From the cell containing the given text, extract its center point as (X, Y) coordinate. 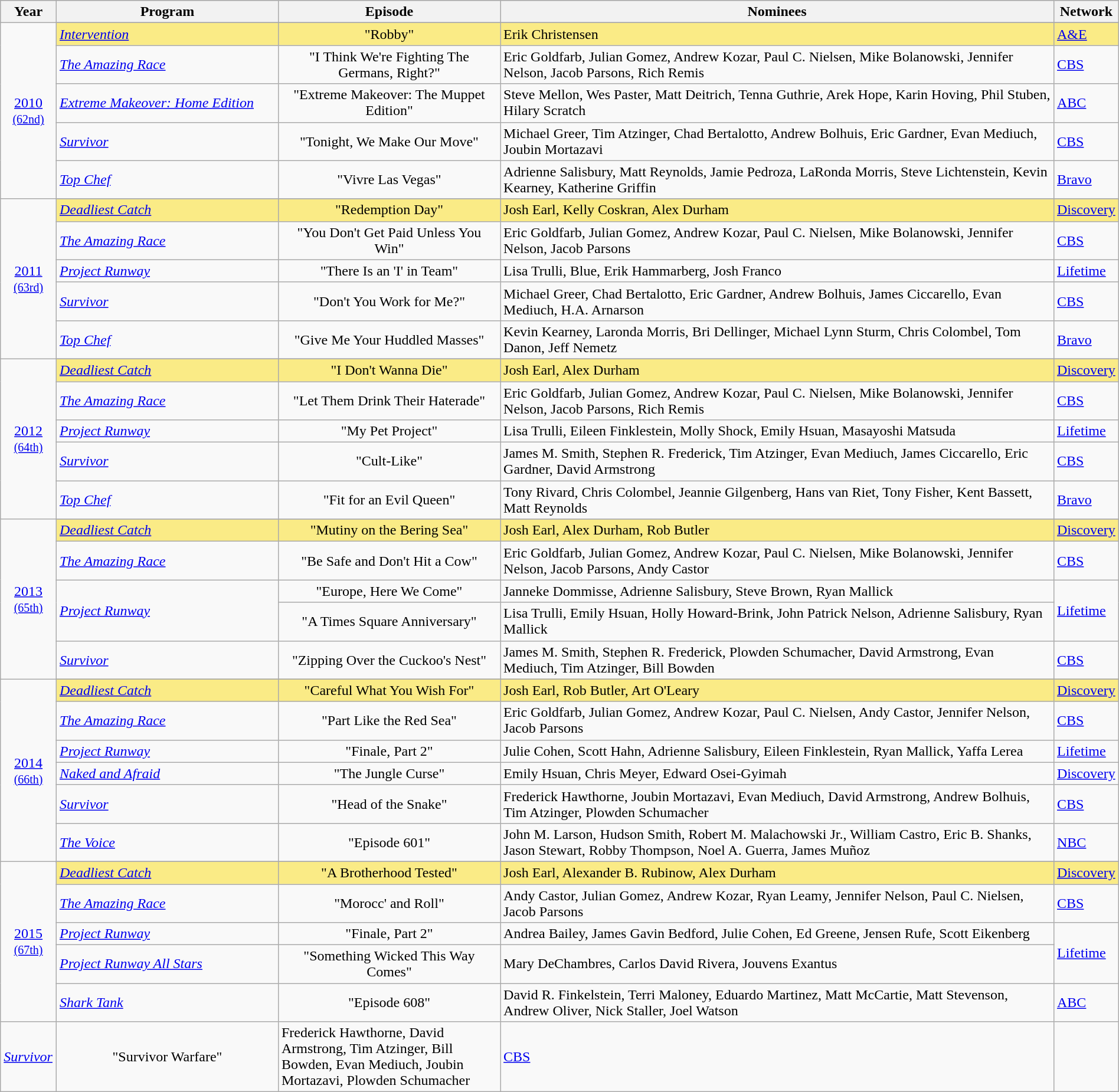
"A Times Square Anniversary" (389, 622)
"Vivre Las Vegas" (389, 179)
Josh Earl, Alex Durham, Rob Butler (777, 530)
Year (28, 12)
2015(67th) (28, 942)
Kevin Kearney, Laronda Morris, Bri Dellinger, Michael Lynn Sturm, Chris Colombel, Tom Danon, Jeff Nemetz (777, 340)
John M. Larson, Hudson Smith, Robert M. Malachowski Jr., William Castro, Eric B. Shanks, Jason Stewart, Robby Thompson, Noel A. Guerra, James Muñoz (777, 842)
Steve Mellon, Wes Paster, Matt Deitrich, Tenna Guthrie, Arek Hope, Karin Hoving, Phil Stuben, Hilary Scratch (777, 103)
Josh Earl, Rob Butler, Art O'Leary (777, 690)
Extreme Makeover: Home Edition (167, 103)
Andy Castor, Julian Gomez, Andrew Kozar, Ryan Leamy, Jennifer Nelson, Paul C. Nielsen, Jacob Parsons (777, 903)
A&E (1086, 34)
2014(66th) (28, 770)
"You Don't Get Paid Unless You Win" (389, 241)
"Zipping Over the Cuckoo's Nest" (389, 660)
Josh Earl, Kelly Coskran, Alex Durham (777, 210)
"Let Them Drink Their Haterade" (389, 400)
2013(65th) (28, 599)
"Be Safe and Don't Hit a Cow" (389, 560)
"Redemption Day" (389, 210)
Erik Christensen (777, 34)
Lisa Trulli, Emily Hsuan, Holly Howard-Brink, John Patrick Nelson, Adrienne Salisbury, Ryan Mallick (777, 622)
Nominees (777, 12)
"Episode 608" (389, 1003)
"Mutiny on the Bering Sea" (389, 530)
"Fit for an Evil Queen" (389, 500)
"Give Me Your Huddled Masses" (389, 340)
Episode (389, 12)
Josh Earl, Alex Durham (777, 370)
"I Think We're Fighting The Germans, Right?" (389, 65)
Program (167, 12)
Michael Greer, Tim Atzinger, Chad Bertalotto, Andrew Bolhuis, Eric Gardner, Evan Mediuch, Joubin Mortazavi (777, 142)
Adrienne Salisbury, Matt Reynolds, Jamie Pedroza, LaRonda Morris, Steve Lichtenstein, Kevin Kearney, Katherine Griffin (777, 179)
Naked and Afraid (167, 773)
Frederick Hawthorne, David Armstrong, Tim Atzinger, Bill Bowden, Evan Mediuch, Joubin Mortazavi, Plowden Schumacher (389, 1057)
Josh Earl, Alexander B. Rubinow, Alex Durham (777, 873)
"Cult-Like" (389, 461)
Project Runway All Stars (167, 964)
"Tonight, We Make Our Move" (389, 142)
NBC (1086, 842)
"Morocc' and Roll" (389, 903)
Eric Goldfarb, Julian Gomez, Andrew Kozar, Paul C. Nielsen, Mike Bolanowski, Jennifer Nelson, Jacob Parsons, Andy Castor (777, 560)
Frederick Hawthorne, Joubin Mortazavi, Evan Mediuch, David Armstrong, Andrew Bolhuis, Tim Atzinger, Plowden Schumacher (777, 804)
Network (1086, 12)
"Head of the Snake" (389, 804)
2010(62nd) (28, 111)
"Don't You Work for Me?" (389, 301)
James M. Smith, Stephen R. Frederick, Tim Atzinger, Evan Mediuch, James Ciccarello, Eric Gardner, David Armstrong (777, 461)
David R. Finkelstein, Terri Maloney, Eduardo Martinez, Matt McCartie, Matt Stevenson, Andrew Oliver, Nick Staller, Joel Watson (777, 1003)
"I Don't Wanna Die" (389, 370)
Michael Greer, Chad Bertalotto, Eric Gardner, Andrew Bolhuis, James Ciccarello, Evan Mediuch, H.A. Arnarson (777, 301)
Lisa Trulli, Blue, Erik Hammarberg, Josh Franco (777, 271)
"Episode 601" (389, 842)
"Careful What You Wish For" (389, 690)
"Part Like the Red Sea" (389, 721)
"Europe, Here We Come" (389, 591)
Shark Tank (167, 1003)
"My Pet Project" (389, 431)
"Robby" (389, 34)
"The Jungle Curse" (389, 773)
Janneke Dommisse, Adrienne Salisbury, Steve Brown, Ryan Mallick (777, 591)
Eric Goldfarb, Julian Gomez, Andrew Kozar, Paul C. Nielsen, Andy Castor, Jennifer Nelson, Jacob Parsons (777, 721)
"Survivor Warfare" (167, 1057)
Tony Rivard, Chris Colombel, Jeannie Gilgenberg, Hans van Riet, Tony Fisher, Kent Bassett, Matt Reynolds (777, 500)
"A Brotherhood Tested" (389, 873)
Mary DeChambres, Carlos David Rivera, Jouvens Exantus (777, 964)
James M. Smith, Stephen R. Frederick, Plowden Schumacher, David Armstrong, Evan Mediuch, Tim Atzinger, Bill Bowden (777, 660)
2012(64th) (28, 439)
The Voice (167, 842)
"There Is an 'I' in Team" (389, 271)
Intervention (167, 34)
Emily Hsuan, Chris Meyer, Edward Osei-Gyimah (777, 773)
Andrea Bailey, James Gavin Bedford, Julie Cohen, Ed Greene, Jensen Rufe, Scott Eikenberg (777, 934)
Julie Cohen, Scott Hahn, Adrienne Salisbury, Eileen Finklestein, Ryan Mallick, Yaffa Lerea (777, 751)
Lisa Trulli, Eileen Finklestein, Molly Shock, Emily Hsuan, Masayoshi Matsuda (777, 431)
"Something Wicked This Way Comes" (389, 964)
2011(63rd) (28, 278)
Eric Goldfarb, Julian Gomez, Andrew Kozar, Paul C. Nielsen, Mike Bolanowski, Jennifer Nelson, Jacob Parsons (777, 241)
"Extreme Makeover: The Muppet Edition" (389, 103)
